Find where the given text appears and provide that cell's center as [x, y] coordinate. 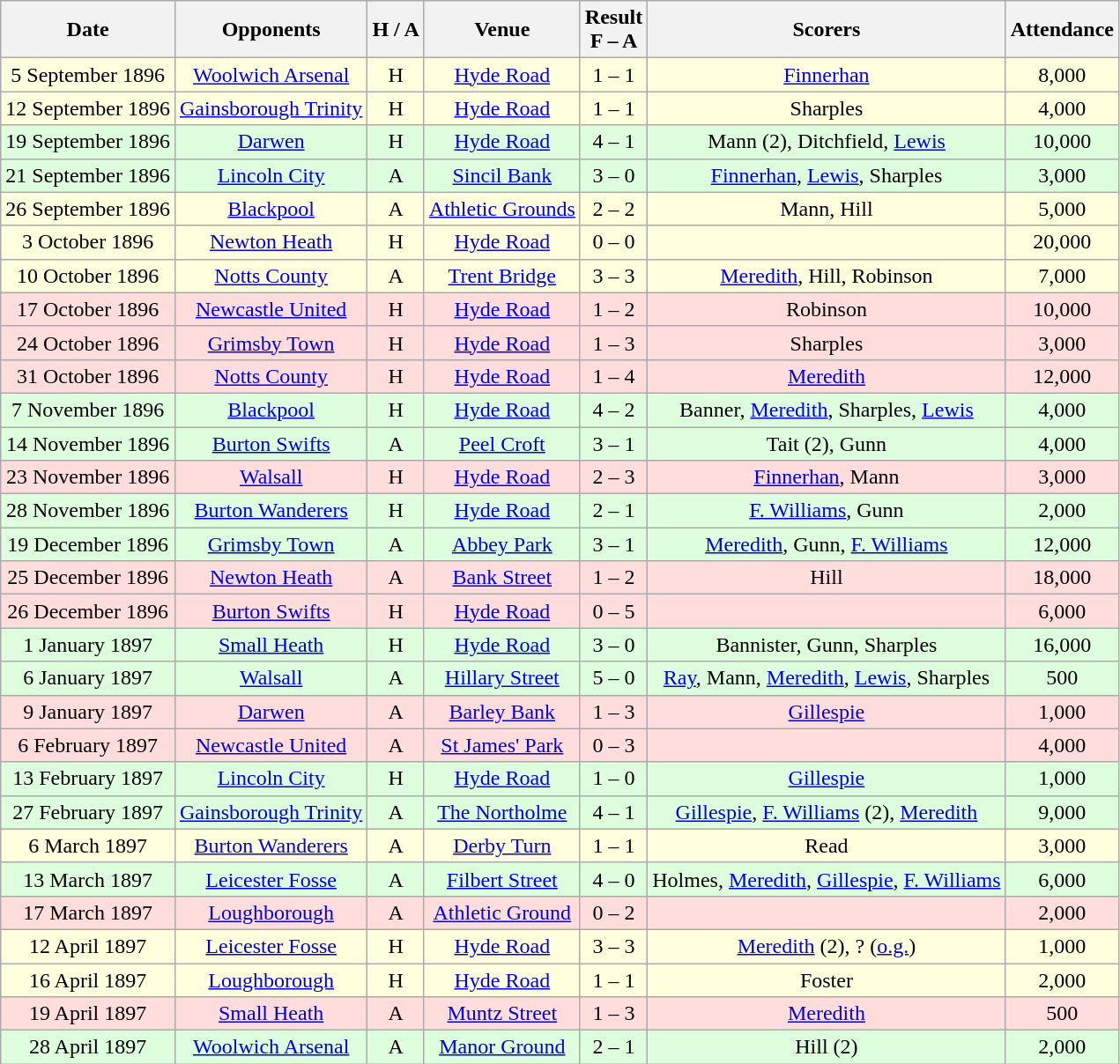
13 March 1897 [88, 879]
Meredith, Gunn, F. Williams [827, 544]
13 February 1897 [88, 779]
25 December 1896 [88, 578]
31 October 1896 [88, 376]
12 April 1897 [88, 946]
23 November 1896 [88, 477]
7 November 1896 [88, 410]
Hillary Street [502, 678]
0 – 0 [613, 242]
Filbert Street [502, 879]
16,000 [1062, 645]
Barley Bank [502, 712]
14 November 1896 [88, 443]
Attendance [1062, 30]
Ray, Mann, Meredith, Lewis, Sharples [827, 678]
8,000 [1062, 75]
Date [88, 30]
Abbey Park [502, 544]
19 April 1897 [88, 1014]
1 – 4 [613, 376]
5 September 1896 [88, 75]
Bannister, Gunn, Sharples [827, 645]
Sincil Bank [502, 175]
12 September 1896 [88, 108]
19 September 1896 [88, 142]
27 February 1897 [88, 812]
2 – 3 [613, 477]
Opponents [271, 30]
Athletic Grounds [502, 209]
20,000 [1062, 242]
H / A [396, 30]
Venue [502, 30]
26 September 1896 [88, 209]
The Northolme [502, 812]
Foster [827, 980]
Finnerhan, Mann [827, 477]
24 October 1896 [88, 343]
7,000 [1062, 276]
5 – 0 [613, 678]
Tait (2), Gunn [827, 443]
Mann (2), Ditchfield, Lewis [827, 142]
18,000 [1062, 578]
17 March 1897 [88, 913]
Mann, Hill [827, 209]
Bank Street [502, 578]
Derby Turn [502, 846]
Trent Bridge [502, 276]
Meredith (2), ? (o.g.) [827, 946]
Finnerhan [827, 75]
28 April 1897 [88, 1047]
Meredith, Hill, Robinson [827, 276]
6 March 1897 [88, 846]
17 October 1896 [88, 309]
Hill (2) [827, 1047]
Peel Croft [502, 443]
Muntz Street [502, 1014]
Holmes, Meredith, Gillespie, F. Williams [827, 879]
F. Williams, Gunn [827, 511]
16 April 1897 [88, 980]
4 – 2 [613, 410]
ResultF – A [613, 30]
6 January 1897 [88, 678]
6 February 1897 [88, 745]
21 September 1896 [88, 175]
9,000 [1062, 812]
Read [827, 846]
Hill [827, 578]
4 – 0 [613, 879]
1 – 0 [613, 779]
9 January 1897 [88, 712]
Athletic Ground [502, 913]
0 – 2 [613, 913]
Finnerhan, Lewis, Sharples [827, 175]
28 November 1896 [88, 511]
Robinson [827, 309]
0 – 3 [613, 745]
1 January 1897 [88, 645]
26 December 1896 [88, 611]
19 December 1896 [88, 544]
10 October 1896 [88, 276]
3 October 1896 [88, 242]
2 – 2 [613, 209]
Scorers [827, 30]
0 – 5 [613, 611]
Banner, Meredith, Sharples, Lewis [827, 410]
Manor Ground [502, 1047]
Gillespie, F. Williams (2), Meredith [827, 812]
5,000 [1062, 209]
St James' Park [502, 745]
